For the text-containing cell, return its midpoint in (x, y) coordinate format. 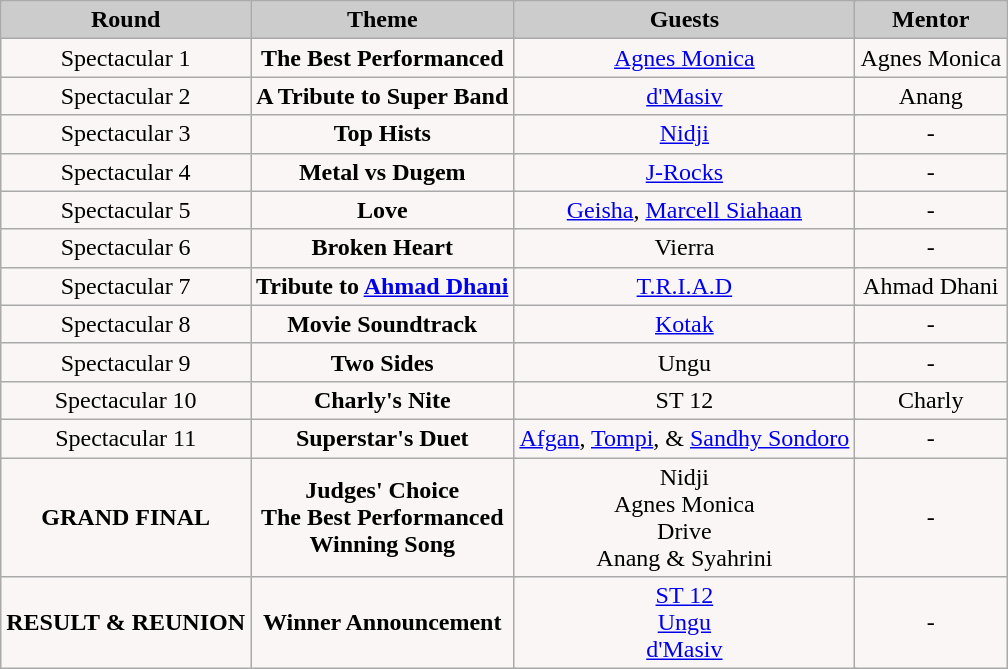
GRAND FINAL (126, 518)
Geisha, Marcell Siahaan (684, 210)
Charly's Nite (382, 400)
Broken Heart (382, 248)
Spectacular 4 (126, 172)
Anang (931, 96)
d'Masiv (684, 96)
Spectacular 8 (126, 324)
J-Rocks (684, 172)
Tribute to Ahmad Dhani (382, 286)
Metal vs Dugem (382, 172)
Movie Soundtrack (382, 324)
Two Sides (382, 362)
Spectacular 3 (126, 134)
Spectacular 5 (126, 210)
Superstar's Duet (382, 438)
Ungu (684, 362)
ST 12 (684, 400)
Winner Announcement (382, 623)
Love (382, 210)
A Tribute to Super Band (382, 96)
T.R.I.A.D (684, 286)
The Best Performanced (382, 58)
Spectacular 11 (126, 438)
Spectacular 7 (126, 286)
Ahmad Dhani (931, 286)
Spectacular 6 (126, 248)
Spectacular 2 (126, 96)
Nidji Agnes Monica Drive Anang & Syahrini (684, 518)
Mentor (931, 20)
Kotak (684, 324)
Round (126, 20)
Theme (382, 20)
Judges' Choice The Best Performanced Winning Song (382, 518)
Vierra (684, 248)
Afgan, Tompi, & Sandhy Sondoro (684, 438)
Charly (931, 400)
Top Hists (382, 134)
Spectacular 9 (126, 362)
Spectacular 10 (126, 400)
RESULT & REUNION (126, 623)
Spectacular 1 (126, 58)
Nidji (684, 134)
Guests (684, 20)
ST 12 Ungu d'Masiv (684, 623)
